Identify which cell holds the provided text, then report its [x, y] central coordinate. 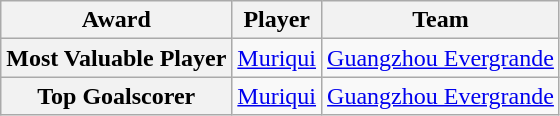
Award [116, 20]
Most Valuable Player [116, 58]
Team [441, 20]
Player [277, 20]
Top Goalscorer [116, 96]
